Extract the (x, y) coordinate from the center of the cell holding the provided text.  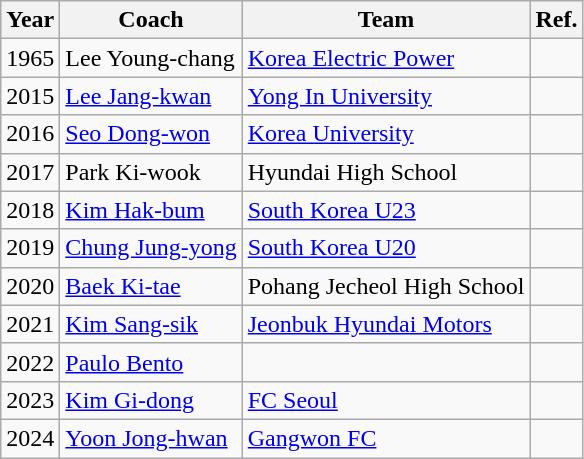
1965 (30, 58)
2020 (30, 286)
Ref. (556, 20)
Team (386, 20)
2022 (30, 362)
Lee Young-chang (151, 58)
Kim Sang-sik (151, 324)
Coach (151, 20)
Jeonbuk Hyundai Motors (386, 324)
South Korea U20 (386, 248)
South Korea U23 (386, 210)
Korea University (386, 134)
Paulo Bento (151, 362)
Korea Electric Power (386, 58)
2016 (30, 134)
Pohang Jecheol High School (386, 286)
Year (30, 20)
Gangwon FC (386, 438)
Seo Dong-won (151, 134)
Park Ki-wook (151, 172)
Lee Jang-kwan (151, 96)
2018 (30, 210)
Yong In University (386, 96)
Kim Gi-dong (151, 400)
2021 (30, 324)
2017 (30, 172)
Chung Jung-yong (151, 248)
2024 (30, 438)
FC Seoul (386, 400)
Hyundai High School (386, 172)
Yoon Jong-hwan (151, 438)
2023 (30, 400)
2015 (30, 96)
Baek Ki-tae (151, 286)
2019 (30, 248)
Kim Hak-bum (151, 210)
